Extract the (x, y) coordinate from the center of the cell holding the provided text.  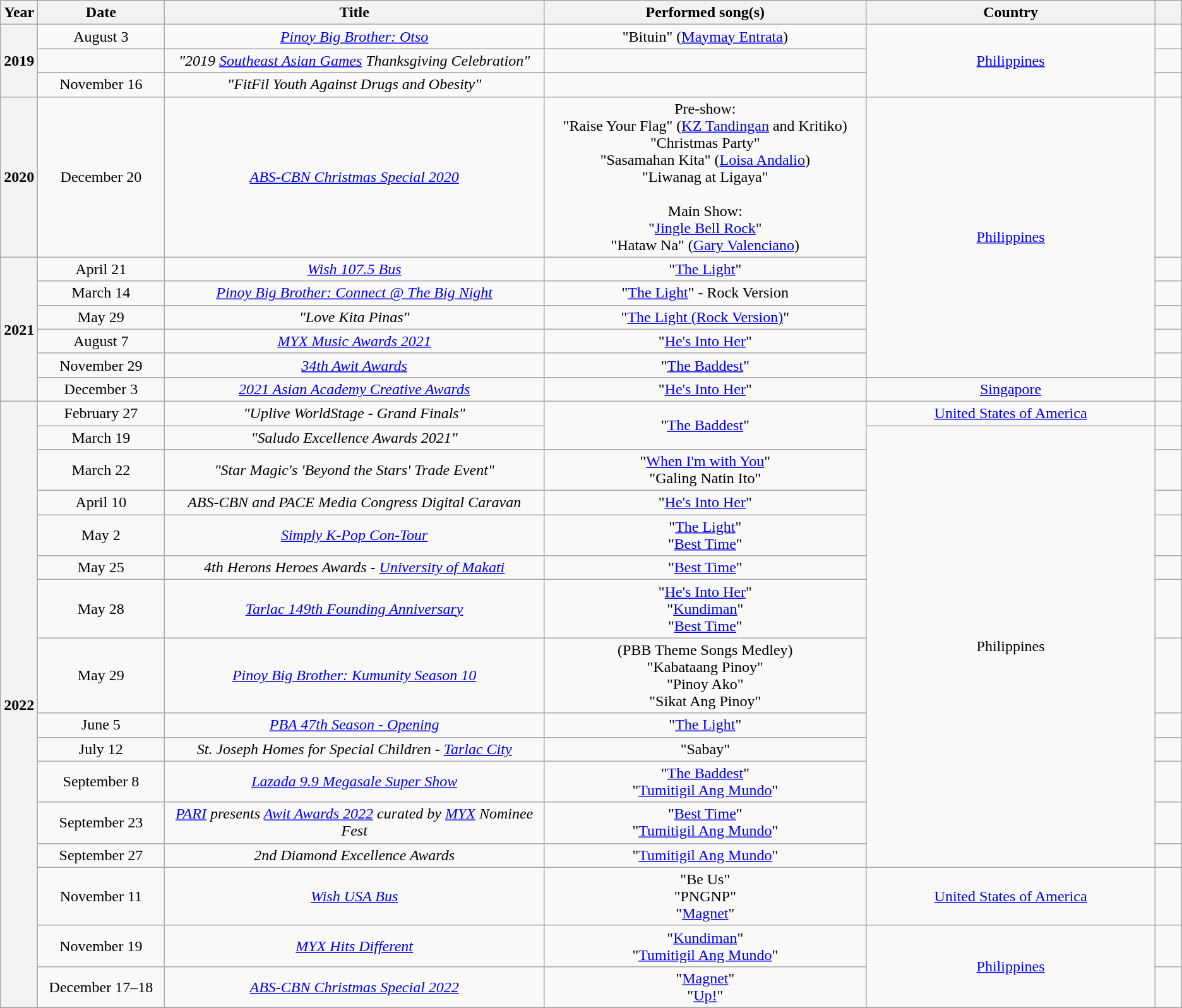
ABS-CBN Christmas Special 2022 (355, 987)
Date (101, 13)
July 12 (101, 749)
"He's Into Her" "Kundiman" "Best Time" (705, 609)
Simply K-Pop Con-Tour (355, 536)
"The Light" "Best Time" (705, 536)
September 8 (101, 782)
4th Herons Heroes Awards - University of Makati (355, 568)
March 19 (101, 438)
"Best Time" (705, 568)
2022 (19, 704)
March 22 (101, 470)
August 3 (101, 37)
ABS-CBN and PACE Media Congress Digital Caravan (355, 503)
"FitFil Youth Against Drugs and Obesity" (355, 85)
"The Baddest" "Tumitigil Ang Mundo" (705, 782)
November 29 (101, 365)
Country (1010, 13)
"Saludo Excellence Awards 2021" (355, 438)
MYX Hits Different (355, 946)
May 25 (101, 568)
Pinoy Big Brother: Otso (355, 37)
Pinoy Big Brother: Kumunity Season 10 (355, 676)
Tarlac 149th Founding Anniversary (355, 609)
"The Light (Rock Version)" (705, 317)
September 23 (101, 822)
2021 (19, 329)
"Uplive WorldStage - Grand Finals" (355, 413)
November 16 (101, 85)
April 21 (101, 269)
Year (19, 13)
September 27 (101, 855)
June 5 (101, 725)
Title (355, 13)
February 27 (101, 413)
November 11 (101, 896)
"Be Us" "PNGNP" "Magnet" (705, 896)
2020 (19, 177)
"Kundiman" "Tumitigil Ang Mundo" (705, 946)
PARI presents Awit Awards 2022 curated by MYX Nominee Fest (355, 822)
December 3 (101, 389)
May 28 (101, 609)
November 19 (101, 946)
May 2 (101, 536)
34th Awit Awards (355, 365)
"Sabay" (705, 749)
PBA 47th Season - Opening (355, 725)
Wish USA Bus (355, 896)
December 20 (101, 177)
"Tumitigil Ang Mundo" (705, 855)
ABS-CBN Christmas Special 2020 (355, 177)
March 14 (101, 293)
Wish 107.5 Bus (355, 269)
April 10 (101, 503)
2019 (19, 61)
(PBB Theme Songs Medley) "Kabataang Pinoy" "Pinoy Ako" "Sikat Ang Pinoy" (705, 676)
"Best Time" "Tumitigil Ang Mundo" (705, 822)
"2019 Southeast Asian Games Thanksgiving Celebration" (355, 61)
"The Light" - Rock Version (705, 293)
MYX Music Awards 2021 (355, 341)
"When I'm with You" "Galing Natin Ito" (705, 470)
2nd Diamond Excellence Awards (355, 855)
Lazada 9.9 Megasale Super Show (355, 782)
Singapore (1010, 389)
2021 Asian Academy Creative Awards (355, 389)
"Bituin" (Maymay Entrata) (705, 37)
August 7 (101, 341)
"Magnet" "Up!" (705, 987)
"Love Kita Pinas" (355, 317)
December 17–18 (101, 987)
Performed song(s) (705, 13)
St. Joseph Homes for Special Children - Tarlac City (355, 749)
"Star Magic's 'Beyond the Stars' Trade Event" (355, 470)
Pinoy Big Brother: Connect @ The Big Night (355, 293)
